Identify which cell holds the provided text, then report its [x, y] central coordinate. 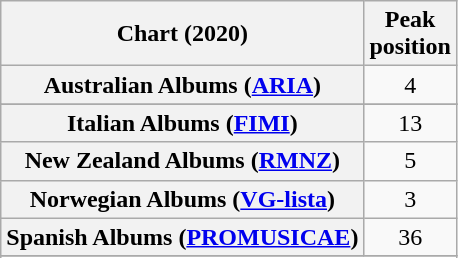
Spanish Albums (PROMUSICAE) [182, 237]
13 [410, 123]
Italian Albums (FIMI) [182, 123]
3 [410, 199]
Chart (2020) [182, 34]
Norwegian Albums (VG-lista) [182, 199]
Peakposition [410, 34]
36 [410, 237]
4 [410, 85]
Australian Albums (ARIA) [182, 85]
5 [410, 161]
New Zealand Albums (RMNZ) [182, 161]
